Provide the [x, y] coordinate of the cell's center where the given text is located.  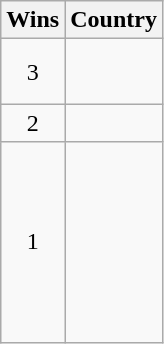
Wins [33, 20]
1 [33, 242]
2 [33, 123]
3 [33, 72]
Country [114, 20]
